Detect which cell encompasses the target text, then output its (x, y) center coordinate. 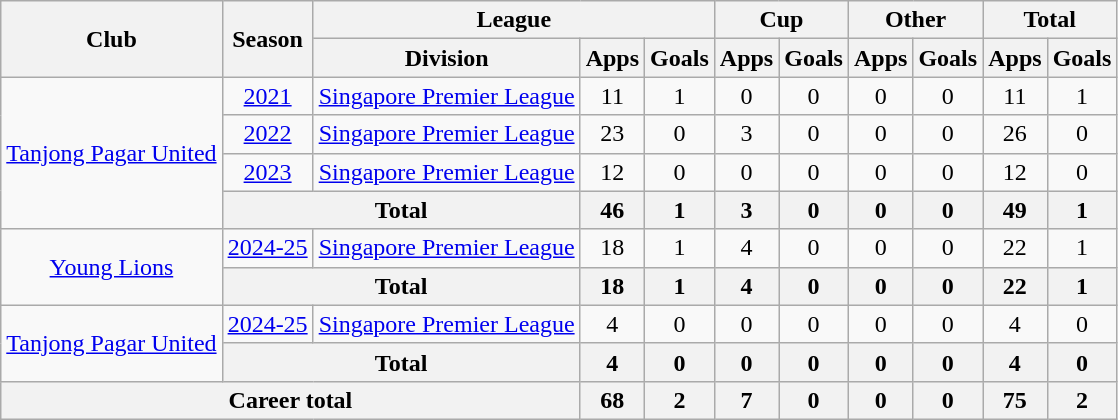
26 (1015, 134)
2022 (268, 134)
Career total (290, 400)
Other (915, 20)
Cup (781, 20)
23 (612, 134)
49 (1015, 210)
Season (268, 39)
75 (1015, 400)
Division (446, 58)
Young Lions (112, 267)
46 (612, 210)
7 (746, 400)
Club (112, 39)
League (514, 20)
2021 (268, 96)
2023 (268, 172)
68 (612, 400)
